Capture the cell that displays the provided text and extract its (x, y) central coordinate. 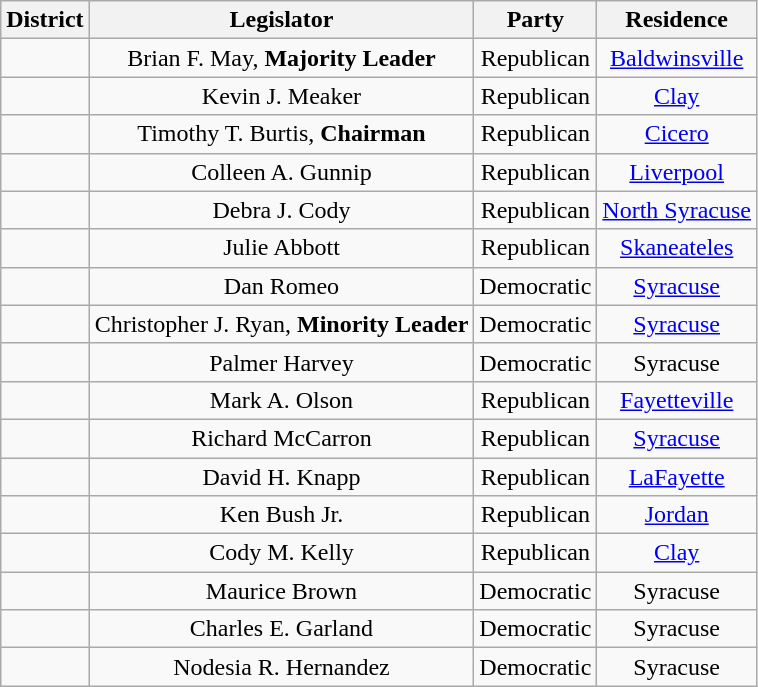
David H. Knapp (282, 477)
Legislator (282, 20)
Cicero (677, 134)
LaFayette (677, 477)
Dan Romeo (282, 286)
Maurice Brown (282, 591)
Nodesia R. Hernandez (282, 667)
District (45, 20)
Christopher J. Ryan, Minority Leader (282, 324)
Richard McCarron (282, 438)
Skaneateles (677, 248)
Kevin J. Meaker (282, 96)
Julie Abbott (282, 248)
Charles E. Garland (282, 629)
Brian F. May, Majority Leader (282, 58)
Jordan (677, 515)
Baldwinsville (677, 58)
Debra J. Cody (282, 210)
Colleen A. Gunnip (282, 172)
Party (536, 20)
Ken Bush Jr. (282, 515)
Timothy T. Burtis, Chairman (282, 134)
Mark A. Olson (282, 400)
Residence (677, 20)
Cody M. Kelly (282, 553)
Liverpool (677, 172)
North Syracuse (677, 210)
Fayetteville (677, 400)
Palmer Harvey (282, 362)
